Provide the (X, Y) coordinate of the cell's center where the given text is located.  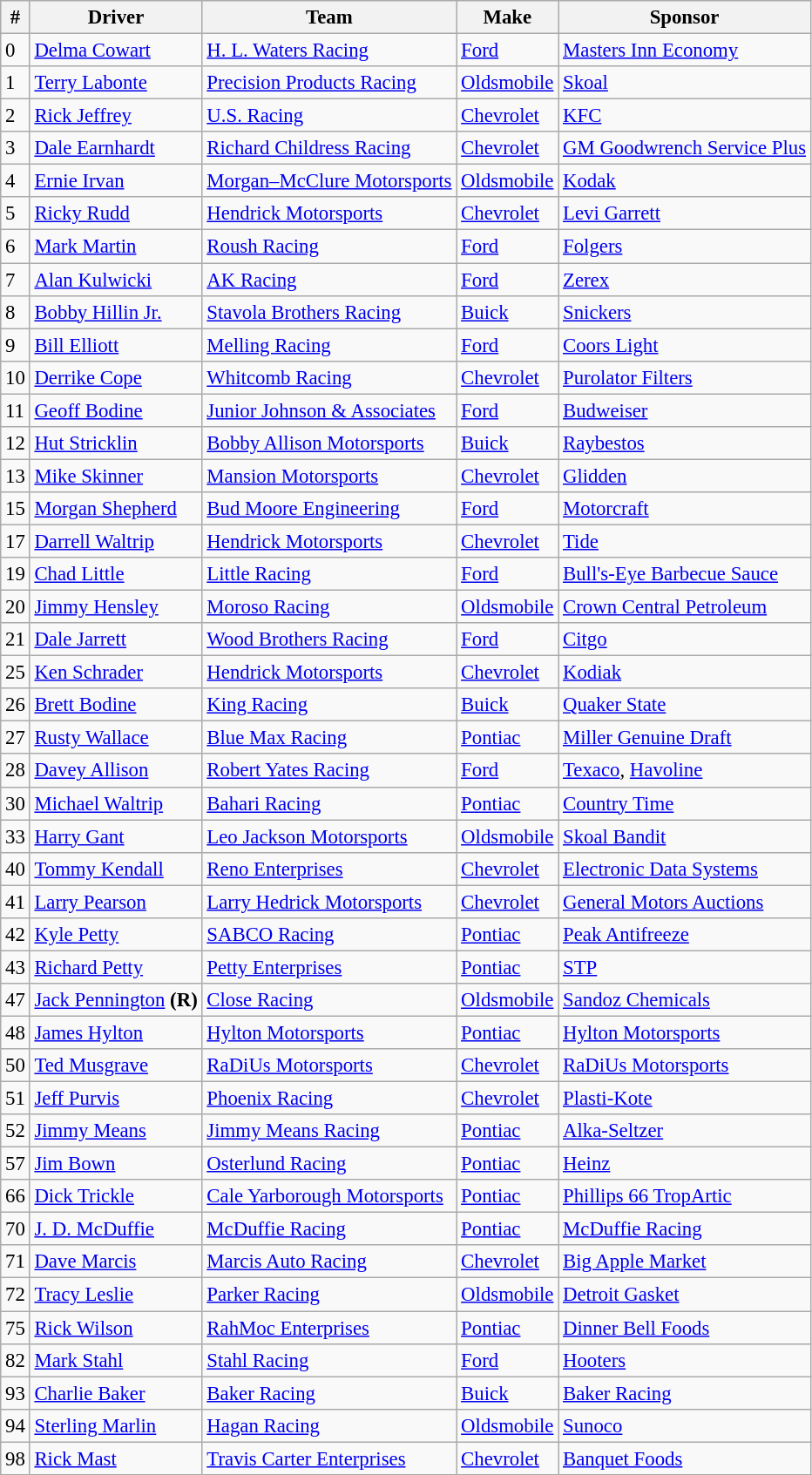
Charlie Baker (116, 1393)
Roush Racing (329, 247)
Cale Yarborough Motorsports (329, 1196)
Country Time (685, 803)
Brett Bodine (116, 705)
4 (16, 181)
Ricky Rudd (116, 213)
70 (16, 1229)
43 (16, 967)
Precision Products Racing (329, 83)
82 (16, 1360)
47 (16, 1000)
Larry Pearson (116, 902)
Plasti-Kote (685, 1099)
GM Goodwrench Service Plus (685, 148)
Dick Trickle (116, 1196)
Detroit Gasket (685, 1295)
King Racing (329, 705)
H. L. Waters Racing (329, 51)
Levi Garrett (685, 213)
Peak Antifreeze (685, 935)
Whitcomb Racing (329, 377)
Kyle Petty (116, 935)
Ted Musgrave (116, 1066)
Sterling Marlin (116, 1425)
Reno Enterprises (329, 869)
SABCO Racing (329, 935)
Stavola Brothers Racing (329, 312)
Jack Pennington (R) (116, 1000)
94 (16, 1425)
40 (16, 869)
Richard Childress Racing (329, 148)
Jimmy Means Racing (329, 1131)
Stahl Racing (329, 1360)
Jim Bown (116, 1164)
Team (329, 17)
STP (685, 967)
Rusty Wallace (116, 738)
Osterlund Racing (329, 1164)
# (16, 17)
Alka-Seltzer (685, 1131)
Jimmy Hensley (116, 607)
Heinz (685, 1164)
Jeff Purvis (116, 1099)
Skoal (685, 83)
Rick Wilson (116, 1328)
Dale Earnhardt (116, 148)
Geoff Bodine (116, 410)
Jimmy Means (116, 1131)
Bull's-Eye Barbecue Sauce (685, 574)
J. D. McDuffie (116, 1229)
2 (16, 116)
Ernie Irvan (116, 181)
Wood Brothers Racing (329, 639)
Blue Max Racing (329, 738)
Bobby Hillin Jr. (116, 312)
98 (16, 1458)
1 (16, 83)
66 (16, 1196)
Purolator Filters (685, 377)
75 (16, 1328)
Michael Waltrip (116, 803)
Morgan–McClure Motorsports (329, 181)
Robert Yates Racing (329, 771)
72 (16, 1295)
Parker Racing (329, 1295)
Dave Marcis (116, 1262)
21 (16, 639)
Bill Elliott (116, 345)
Motorcraft (685, 509)
Mark Stahl (116, 1360)
Chad Little (116, 574)
Citgo (685, 639)
0 (16, 51)
71 (16, 1262)
Mansion Motorsports (329, 476)
Sponsor (685, 17)
Sandoz Chemicals (685, 1000)
Leo Jackson Motorsports (329, 836)
42 (16, 935)
Glidden (685, 476)
Skoal Bandit (685, 836)
Masters Inn Economy (685, 51)
Bud Moore Engineering (329, 509)
33 (16, 836)
Rick Jeffrey (116, 116)
Folgers (685, 247)
Davey Allison (116, 771)
Kodak (685, 181)
Mark Martin (116, 247)
Texaco, Havoline (685, 771)
7 (16, 280)
8 (16, 312)
Kodiak (685, 673)
Richard Petty (116, 967)
41 (16, 902)
U.S. Racing (329, 116)
Junior Johnson & Associates (329, 410)
48 (16, 1032)
13 (16, 476)
AK Racing (329, 280)
James Hylton (116, 1032)
Coors Light (685, 345)
50 (16, 1066)
Derrike Cope (116, 377)
6 (16, 247)
Harry Gant (116, 836)
25 (16, 673)
Larry Hedrick Motorsports (329, 902)
51 (16, 1099)
KFC (685, 116)
Dale Jarrett (116, 639)
Close Racing (329, 1000)
Marcis Auto Racing (329, 1262)
12 (16, 443)
10 (16, 377)
Darrell Waltrip (116, 541)
Electronic Data Systems (685, 869)
Bahari Racing (329, 803)
11 (16, 410)
Tommy Kendall (116, 869)
Rick Mast (116, 1458)
Raybestos (685, 443)
26 (16, 705)
Morgan Shepherd (116, 509)
Quaker State (685, 705)
Travis Carter Enterprises (329, 1458)
Sunoco (685, 1425)
Big Apple Market (685, 1262)
Hut Stricklin (116, 443)
27 (16, 738)
57 (16, 1164)
Little Racing (329, 574)
Bobby Allison Motorsports (329, 443)
Banquet Foods (685, 1458)
Phoenix Racing (329, 1099)
Zerex (685, 280)
Snickers (685, 312)
Delma Cowart (116, 51)
Mike Skinner (116, 476)
Tide (685, 541)
Tracy Leslie (116, 1295)
Melling Racing (329, 345)
General Motors Auctions (685, 902)
Miller Genuine Draft (685, 738)
Driver (116, 17)
15 (16, 509)
Budweiser (685, 410)
3 (16, 148)
Make (507, 17)
Terry Labonte (116, 83)
Crown Central Petroleum (685, 607)
Phillips 66 TropArtic (685, 1196)
19 (16, 574)
52 (16, 1131)
93 (16, 1393)
30 (16, 803)
Ken Schrader (116, 673)
Hagan Racing (329, 1425)
28 (16, 771)
9 (16, 345)
Petty Enterprises (329, 967)
5 (16, 213)
20 (16, 607)
Dinner Bell Foods (685, 1328)
Hooters (685, 1360)
RahMoc Enterprises (329, 1328)
Moroso Racing (329, 607)
Alan Kulwicki (116, 280)
17 (16, 541)
